Scan for the cell matching the given text and deliver its (X, Y) coordinate at center. 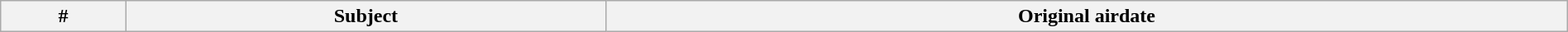
# (63, 16)
Subject (366, 16)
Original airdate (1087, 16)
